For the text-containing cell, return its midpoint in (X, Y) coordinate format. 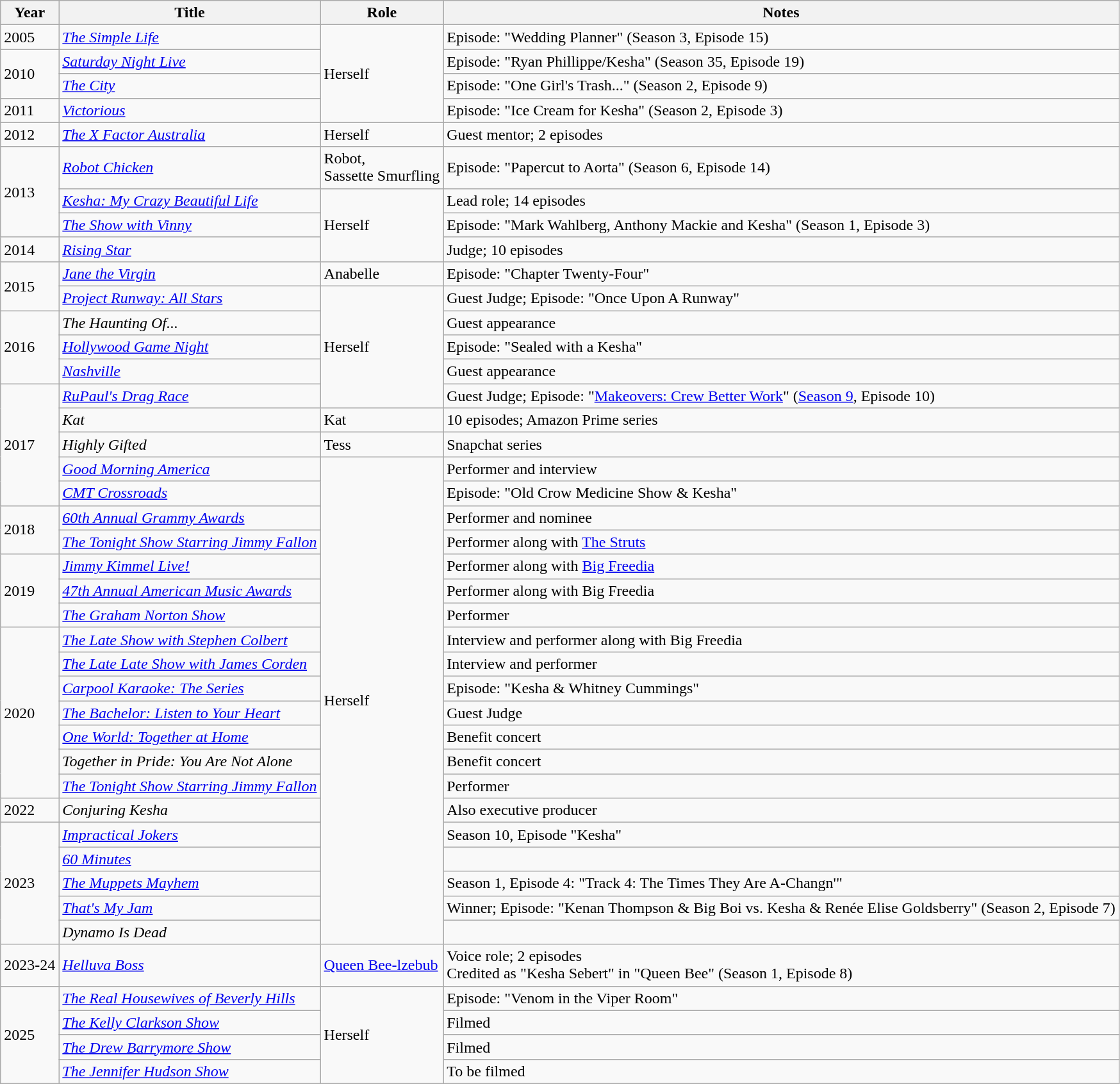
The Drew Barrymore Show (190, 1047)
Episode: "Old Crow Medicine Show & Kesha" (781, 493)
2012 (29, 135)
2023 (29, 883)
Robot, Sassette Smurfling (382, 168)
Winner; Episode: "Kenan Thompson & Big Boi vs. Kesha & Renée Elise Goldsberry" (Season 2, Episode 7) (781, 908)
2017 (29, 445)
Episode: "One Girl's Trash..." (Season 2, Episode 9) (781, 86)
47th Annual American Music Awards (190, 591)
Anabelle (382, 274)
The Muppets Mayhem (190, 883)
The X Factor Australia (190, 135)
Queen Bee-lzebub (382, 965)
2005 (29, 37)
2023-24 (29, 965)
Together in Pride: You Are Not Alone (190, 762)
Jimmy Kimmel Live! (190, 566)
Conjuring Kesha (190, 810)
2020 (29, 712)
Season 1, Episode 4: "Track 4: The Times They Are A-Changn'" (781, 883)
2025 (29, 1035)
Episode: "Wedding Planner" (Season 3, Episode 15) (781, 37)
Performer and interview (781, 469)
The Show with Vinny (190, 225)
60 Minutes (190, 859)
Hollywood Game Night (190, 347)
Guest Judge (781, 713)
The Bachelor: Listen to Your Heart (190, 713)
The Late Late Show with James Corden (190, 664)
Voice role; 2 episodesCredited as "Kesha Sebert" in "Queen Bee" (Season 1, Episode 8) (781, 965)
Robot Chicken (190, 168)
Guest mentor; 2 episodes (781, 135)
The Simple Life (190, 37)
2011 (29, 110)
Guest Judge; Episode: "Makeovers: Crew Better Work" (Season 9, Episode 10) (781, 396)
Rising Star (190, 249)
2018 (29, 530)
Carpool Karaoke: The Series (190, 688)
Season 10, Episode "Kesha" (781, 835)
2019 (29, 591)
Jane the Virgin (190, 274)
Helluva Boss (190, 965)
Project Runway: All Stars (190, 298)
Episode: "Ice Cream for Kesha" (Season 2, Episode 3) (781, 110)
60th Annual Grammy Awards (190, 518)
Highly Gifted (190, 445)
One World: Together at Home (190, 737)
Year (29, 13)
Victorious (190, 110)
RuPaul's Drag Race (190, 396)
That's My Jam (190, 908)
2015 (29, 286)
Episode: "Venom in the Viper Room" (781, 998)
The Real Housewives of Beverly Hills (190, 998)
Saturday Night Live (190, 62)
Dynamo Is Dead (190, 932)
Interview and performer (781, 664)
2022 (29, 810)
Episode: "Kesha & Whitney Cummings" (781, 688)
The Kelly Clarkson Show (190, 1022)
CMT Crossroads (190, 493)
Tess (382, 445)
Interview and performer along with Big Freedia (781, 639)
Title (190, 13)
Episode: "Mark Wahlberg, Anthony Mackie and Kesha" (Season 1, Episode 3) (781, 225)
Performer along with The Struts (781, 542)
Performer and nominee (781, 518)
Good Morning America (190, 469)
Episode: "Papercut to Aorta" (Season 6, Episode 14) (781, 168)
Judge; 10 episodes (781, 249)
Nashville (190, 372)
Role (382, 13)
The City (190, 86)
Kesha: My Crazy Beautiful Life (190, 201)
Also executive producer (781, 810)
Impractical Jokers (190, 835)
2014 (29, 249)
2016 (29, 347)
To be filmed (781, 1071)
10 episodes; Amazon Prime series (781, 420)
The Jennifer Hudson Show (190, 1071)
The Graham Norton Show (190, 615)
2010 (29, 74)
Guest Judge; Episode: "Once Upon A Runway" (781, 298)
2013 (29, 192)
Episode: "Ryan Phillippe/Kesha" (Season 35, Episode 19) (781, 62)
Episode: "Sealed with a Kesha" (781, 347)
Lead role; 14 episodes (781, 201)
Episode: "Chapter Twenty-Four" (781, 274)
Snapchat series (781, 445)
The Late Show with Stephen Colbert (190, 639)
Notes (781, 13)
The Haunting Of... (190, 322)
